Output the (X, Y) coordinate of the center of the cell containing the given text.  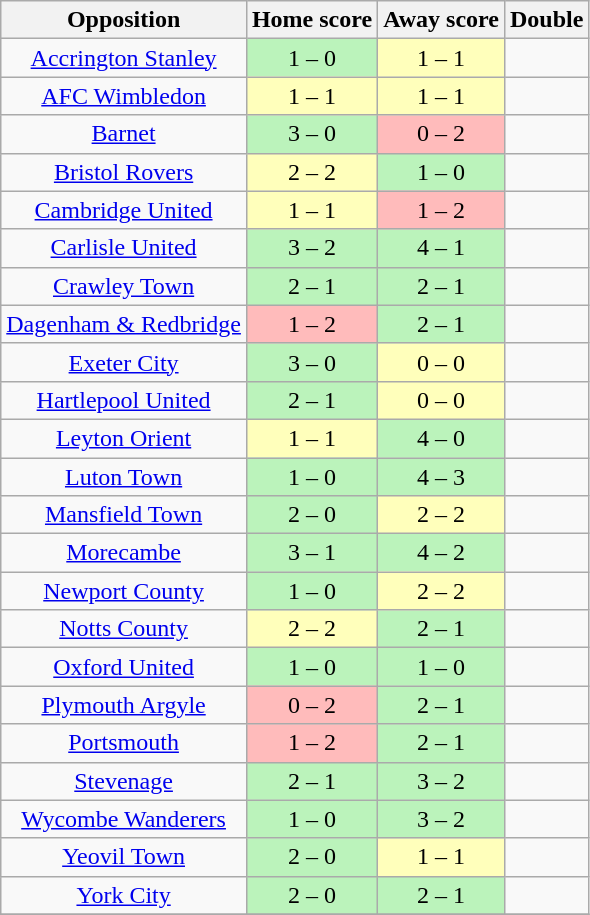
Crawley Town (124, 286)
Portsmouth (124, 743)
Dagenham & Redbridge (124, 324)
Wycombe Wanderers (124, 819)
Carlisle United (124, 248)
Oxford United (124, 667)
Notts County (124, 629)
Double (546, 20)
4 – 0 (442, 438)
Yeovil Town (124, 857)
Morecambe (124, 553)
Exeter City (124, 362)
Leyton Orient (124, 438)
York City (124, 895)
Away score (442, 20)
Bristol Rovers (124, 172)
AFC Wimbledon (124, 96)
Hartlepool United (124, 400)
Mansfield Town (124, 515)
Barnet (124, 134)
4 – 3 (442, 477)
Plymouth Argyle (124, 705)
Home score (312, 20)
Luton Town (124, 477)
Stevenage (124, 781)
3 – 1 (312, 553)
Cambridge United (124, 210)
4 – 1 (442, 248)
Opposition (124, 20)
4 – 2 (442, 553)
Newport County (124, 591)
Accrington Stanley (124, 58)
